Scan for the cell matching the given text and deliver its [x, y] coordinate at center. 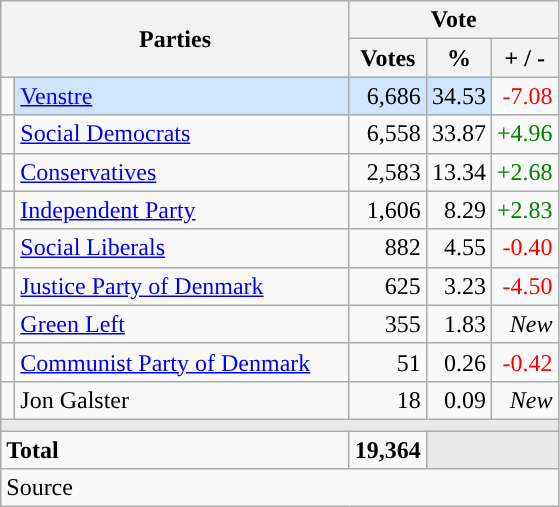
2,583 [388, 172]
+2.68 [524, 172]
-0.40 [524, 248]
625 [388, 286]
0.09 [458, 400]
8.29 [458, 210]
13.34 [458, 172]
51 [388, 362]
6,686 [388, 96]
% [458, 58]
18 [388, 400]
1,606 [388, 210]
4.55 [458, 248]
Source [280, 488]
3.23 [458, 286]
Vote [454, 20]
-0.42 [524, 362]
33.87 [458, 134]
Votes [388, 58]
Communist Party of Denmark [182, 362]
-7.08 [524, 96]
Parties [176, 39]
882 [388, 248]
Total [176, 449]
Conservatives [182, 172]
0.26 [458, 362]
19,364 [388, 449]
Social Liberals [182, 248]
Social Democrats [182, 134]
Jon Galster [182, 400]
+2.83 [524, 210]
Green Left [182, 324]
-4.50 [524, 286]
34.53 [458, 96]
1.83 [458, 324]
Independent Party [182, 210]
+4.96 [524, 134]
Justice Party of Denmark [182, 286]
6,558 [388, 134]
Venstre [182, 96]
+ / - [524, 58]
355 [388, 324]
